Determine the [X, Y] coordinate at the center of the cell enclosing the given text.  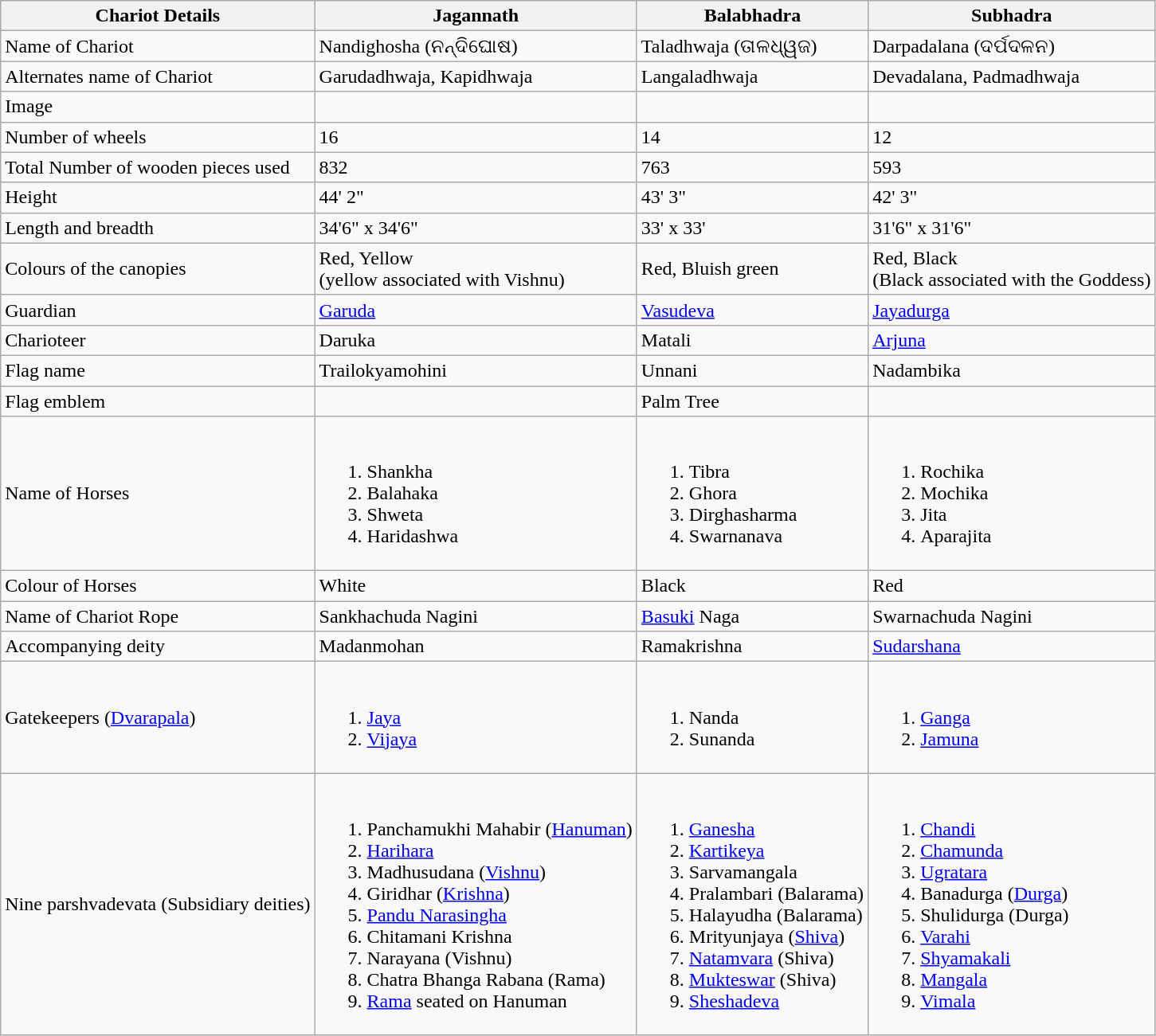
Nine parshvadevata (Subsidiary deities) [158, 905]
Darpadalana (ଦର୍ପଦଳନ) [1012, 46]
Red [1012, 586]
Name of Chariot [158, 46]
Colour of Horses [158, 586]
Nandighosha (ନନ୍ଦିଘୋଷ) [476, 46]
Sudarshana [1012, 647]
Red, Bluish green [752, 269]
Trailokyamohini [476, 370]
Taladhwaja (ତାଳଧ୍ୱଜ) [752, 46]
Sankhachuda Nagini [476, 616]
593 [1012, 167]
33' x 33' [752, 228]
Swarnachuda Nagini [1012, 616]
44' 2" [476, 197]
GangaJamuna [1012, 717]
Madanmohan [476, 647]
Height [158, 197]
31'6" x 31'6" [1012, 228]
Vasudeva [752, 310]
Flag emblem [158, 401]
14 [752, 137]
Unnani [752, 370]
832 [476, 167]
43' 3" [752, 197]
Garuda [476, 310]
Charioteer [158, 340]
763 [752, 167]
Subhadra [1012, 16]
Arjuna [1012, 340]
Matali [752, 340]
RochikaMochikaJitaAparajita [1012, 494]
12 [1012, 137]
White [476, 586]
Total Number of wooden pieces used [158, 167]
JayaVijaya [476, 717]
ShankhaBalahakaShwetaHaridashwa [476, 494]
Basuki Naga [752, 616]
Name of Chariot Rope [158, 616]
Daruka [476, 340]
Length and breadth [158, 228]
Image [158, 107]
Palm Tree [752, 401]
ChandiChamundaUgrataraBanadurga (Durga)Shulidurga (Durga)VarahiShyamakaliMangalaVimala [1012, 905]
42' 3" [1012, 197]
GaneshaKartikeyaSarvamangalaPralambari (Balarama)Halayudha (Balarama)Mrityunjaya (Shiva)Natamvara (Shiva)Mukteswar (Shiva)Sheshadeva [752, 905]
Guardian [158, 310]
Black [752, 586]
34'6" x 34'6" [476, 228]
Name of Horses [158, 494]
Accompanying deity [158, 647]
Balabhadra [752, 16]
Red, Black(Black associated with the Goddess) [1012, 269]
NandaSunanda [752, 717]
Colours of the canopies [158, 269]
Jagannath [476, 16]
Red, Yellow(yellow associated with Vishnu) [476, 269]
Flag name [158, 370]
Gatekeepers (Dvarapala) [158, 717]
Garudadhwaja, Kapidhwaja [476, 76]
Devadalana, Padmadhwaja [1012, 76]
Jayadurga [1012, 310]
Nadambika [1012, 370]
Ramakrishna [752, 647]
16 [476, 137]
Alternates name of Chariot [158, 76]
TibraGhoraDirghasharmaSwarnanava [752, 494]
Langaladhwaja [752, 76]
Chariot Details [158, 16]
Number of wheels [158, 137]
